Search for the cell housing the specified text and yield its (x, y) center coordinate. 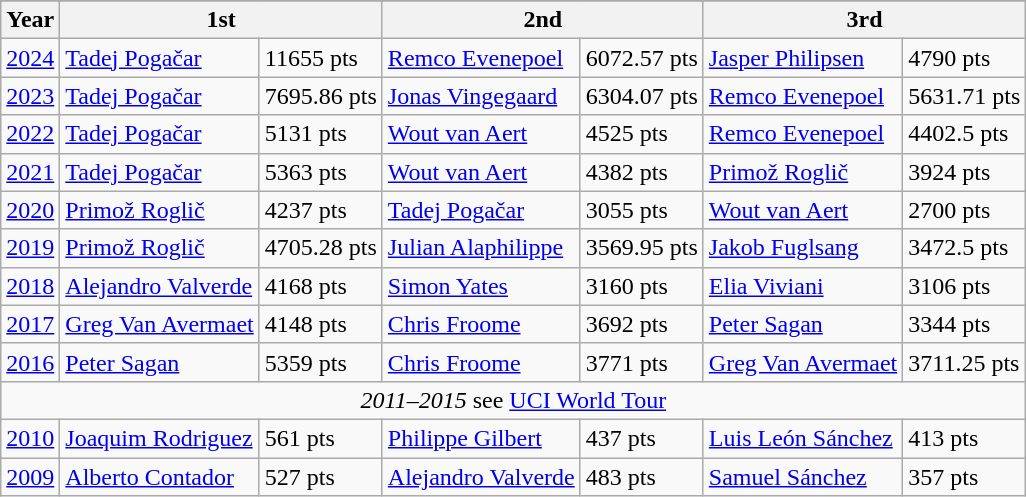
2010 (30, 438)
4148 pts (320, 324)
2024 (30, 58)
Simon Yates (481, 286)
357 pts (964, 477)
Year (30, 20)
3160 pts (642, 286)
3569.95 pts (642, 248)
Samuel Sánchez (802, 477)
Joaquim Rodriguez (160, 438)
Jonas Vingegaard (481, 96)
4525 pts (642, 134)
Luis León Sánchez (802, 438)
7695.86 pts (320, 96)
Philippe Gilbert (481, 438)
6304.07 pts (642, 96)
2017 (30, 324)
4705.28 pts (320, 248)
Jakob Fuglsang (802, 248)
437 pts (642, 438)
2023 (30, 96)
2019 (30, 248)
2018 (30, 286)
2nd (542, 20)
4402.5 pts (964, 134)
2011–2015 see UCI World Tour (514, 400)
Julian Alaphilippe (481, 248)
4382 pts (642, 172)
1st (222, 20)
Elia Viviani (802, 286)
3472.5 pts (964, 248)
3rd (864, 20)
4237 pts (320, 210)
5363 pts (320, 172)
3055 pts (642, 210)
4790 pts (964, 58)
3106 pts (964, 286)
3692 pts (642, 324)
3711.25 pts (964, 362)
2009 (30, 477)
4168 pts (320, 286)
3344 pts (964, 324)
2022 (30, 134)
527 pts (320, 477)
561 pts (320, 438)
Alberto Contador (160, 477)
6072.57 pts (642, 58)
5359 pts (320, 362)
2021 (30, 172)
2700 pts (964, 210)
483 pts (642, 477)
413 pts (964, 438)
5131 pts (320, 134)
11655 pts (320, 58)
2020 (30, 210)
3924 pts (964, 172)
3771 pts (642, 362)
5631.71 pts (964, 96)
2016 (30, 362)
Jasper Philipsen (802, 58)
